Find where the given text appears and provide that cell's center as [X, Y] coordinate. 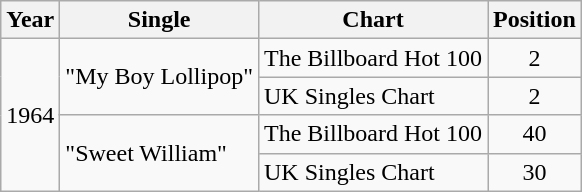
40 [535, 134]
Year [30, 20]
Chart [372, 20]
Position [535, 20]
"Sweet William" [160, 153]
Single [160, 20]
30 [535, 172]
1964 [30, 115]
"My Boy Lollipop" [160, 77]
